For the text-containing cell, return its midpoint in [X, Y] coordinate format. 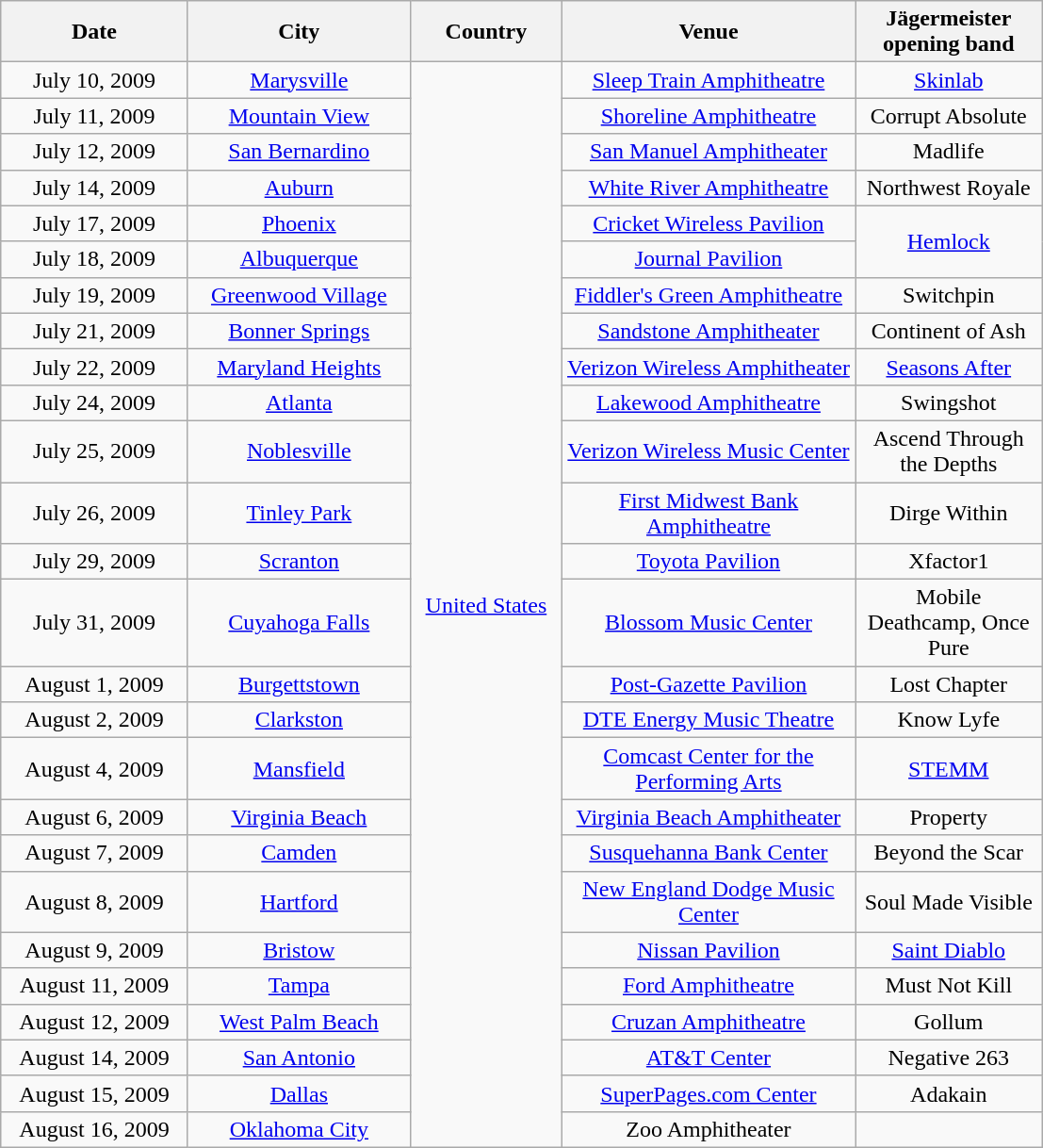
Toyota Pavilion [709, 562]
Virginia Beach Amphitheater [709, 817]
United States [486, 605]
Oklahoma City [299, 1129]
August 15, 2009 [94, 1093]
White River Amphitheatre [709, 188]
August 4, 2009 [94, 769]
Bristow [299, 950]
Auburn [299, 188]
New England Dodge Music Center [709, 901]
Mountain View [299, 116]
August 2, 2009 [94, 720]
STEMM [950, 769]
Continent of Ash [950, 331]
Jägermeister opening band [950, 32]
Bonner Springs [299, 331]
July 11, 2009 [94, 116]
Swingshot [950, 402]
July 19, 2009 [94, 295]
Lakewood Amphitheatre [709, 402]
Albuquerque [299, 259]
Blossom Music Center [709, 623]
Journal Pavilion [709, 259]
August 16, 2009 [94, 1129]
Dallas [299, 1093]
Venue [709, 32]
Verizon Wireless Amphitheater [709, 367]
West Palm Beach [299, 1022]
Fiddler's Green Amphitheatre [709, 295]
August 8, 2009 [94, 901]
August 11, 2009 [94, 986]
Sleep Train Amphitheatre [709, 80]
Cricket Wireless Pavilion [709, 223]
San Bernardino [299, 152]
Hemlock [950, 241]
Saint Diablo [950, 950]
July 12, 2009 [94, 152]
Tinley Park [299, 513]
Property [950, 817]
Clarkston [299, 720]
July 25, 2009 [94, 451]
Atlanta [299, 402]
July 26, 2009 [94, 513]
Maryland Heights [299, 367]
Adakain [950, 1093]
Post-Gazette Pavilion [709, 684]
Country [486, 32]
Sandstone Amphitheater [709, 331]
DTE Energy Music Theatre [709, 720]
August 1, 2009 [94, 684]
Verizon Wireless Music Center [709, 451]
Seasons After [950, 367]
July 31, 2009 [94, 623]
Mobile Deathcamp, Once Pure [950, 623]
SuperPages.com Center [709, 1093]
Xfactor1 [950, 562]
Tampa [299, 986]
Zoo Amphitheater [709, 1129]
Phoenix [299, 223]
August 7, 2009 [94, 853]
Corrupt Absolute [950, 116]
July 14, 2009 [94, 188]
Must Not Kill [950, 986]
August 9, 2009 [94, 950]
Cuyahoga Falls [299, 623]
Marysville [299, 80]
Noblesville [299, 451]
July 10, 2009 [94, 80]
San Antonio [299, 1058]
Ascend Through the Depths [950, 451]
Ford Amphitheatre [709, 986]
Madlife [950, 152]
AT&T Center [709, 1058]
Lost Chapter [950, 684]
Skinlab [950, 80]
Shoreline Amphitheatre [709, 116]
Nissan Pavilion [709, 950]
August 12, 2009 [94, 1022]
Virginia Beach [299, 817]
Comcast Center for the Performing Arts [709, 769]
Camden [299, 853]
Northwest Royale [950, 188]
August 6, 2009 [94, 817]
July 21, 2009 [94, 331]
Mansfield [299, 769]
City [299, 32]
July 17, 2009 [94, 223]
Dirge Within [950, 513]
Negative 263 [950, 1058]
August 14, 2009 [94, 1058]
Burgettstown [299, 684]
Cruzan Amphitheatre [709, 1022]
Switchpin [950, 295]
Scranton [299, 562]
San Manuel Amphitheater [709, 152]
Soul Made Visible [950, 901]
July 24, 2009 [94, 402]
July 22, 2009 [94, 367]
Hartford [299, 901]
Date [94, 32]
July 29, 2009 [94, 562]
July 18, 2009 [94, 259]
Greenwood Village [299, 295]
Gollum [950, 1022]
First Midwest Bank Amphitheatre [709, 513]
Susquehanna Bank Center [709, 853]
Know Lyfe [950, 720]
Beyond the Scar [950, 853]
